Locate the cell with the specified text and output its [X, Y] center coordinate. 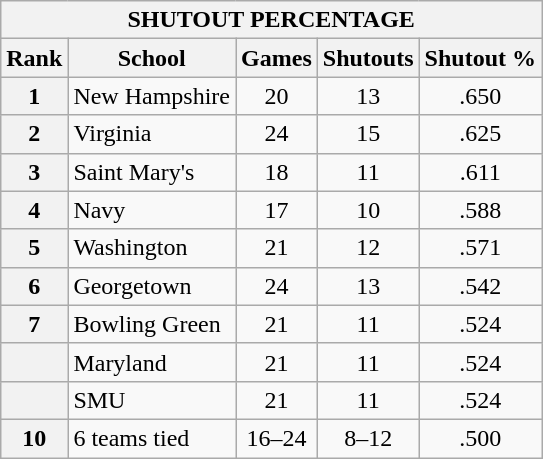
Virginia [152, 134]
4 [34, 210]
.650 [480, 96]
6 [34, 286]
6 teams tied [152, 438]
3 [34, 172]
SMU [152, 400]
Bowling Green [152, 324]
Washington [152, 248]
20 [277, 96]
Navy [152, 210]
18 [277, 172]
Games [277, 58]
Rank [34, 58]
Shutout % [480, 58]
SHUTOUT PERCENTAGE [272, 20]
15 [368, 134]
School [152, 58]
New Hampshire [152, 96]
.542 [480, 286]
Saint Mary's [152, 172]
2 [34, 134]
5 [34, 248]
Georgetown [152, 286]
.571 [480, 248]
.588 [480, 210]
16–24 [277, 438]
17 [277, 210]
Maryland [152, 362]
Shutouts [368, 58]
.611 [480, 172]
.500 [480, 438]
8–12 [368, 438]
1 [34, 96]
.625 [480, 134]
7 [34, 324]
12 [368, 248]
